Provide the [X, Y] coordinate of the cell's center where the given text is located.  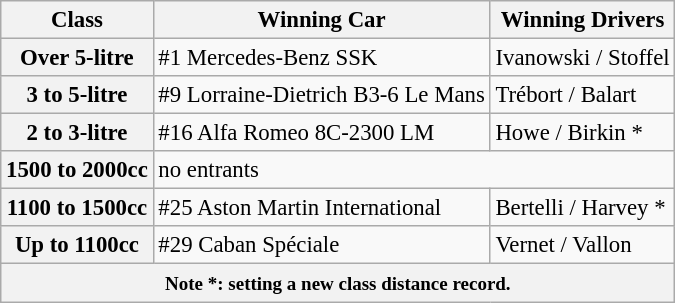
1500 to 2000cc [77, 170]
Vernet / Vallon [582, 245]
no entrants [414, 170]
3 to 5-litre [77, 95]
2 to 3-litre [77, 133]
Bertelli / Harvey * [582, 208]
Winning Car [322, 20]
#25 Aston Martin International [322, 208]
Up to 1100cc [77, 245]
Note *: setting a new class distance record. [338, 283]
Class [77, 20]
1100 to 1500cc [77, 208]
#1 Mercedes-Benz SSK [322, 58]
Ivanowski / Stoffel [582, 58]
Over 5-litre [77, 58]
Howe / Birkin * [582, 133]
#9 Lorraine-Dietrich B3-6 Le Mans [322, 95]
Winning Drivers [582, 20]
#16 Alfa Romeo 8C-2300 LM [322, 133]
Trébort / Balart [582, 95]
#29 Caban Spéciale [322, 245]
